Search for the cell housing the specified text and yield its [X, Y] center coordinate. 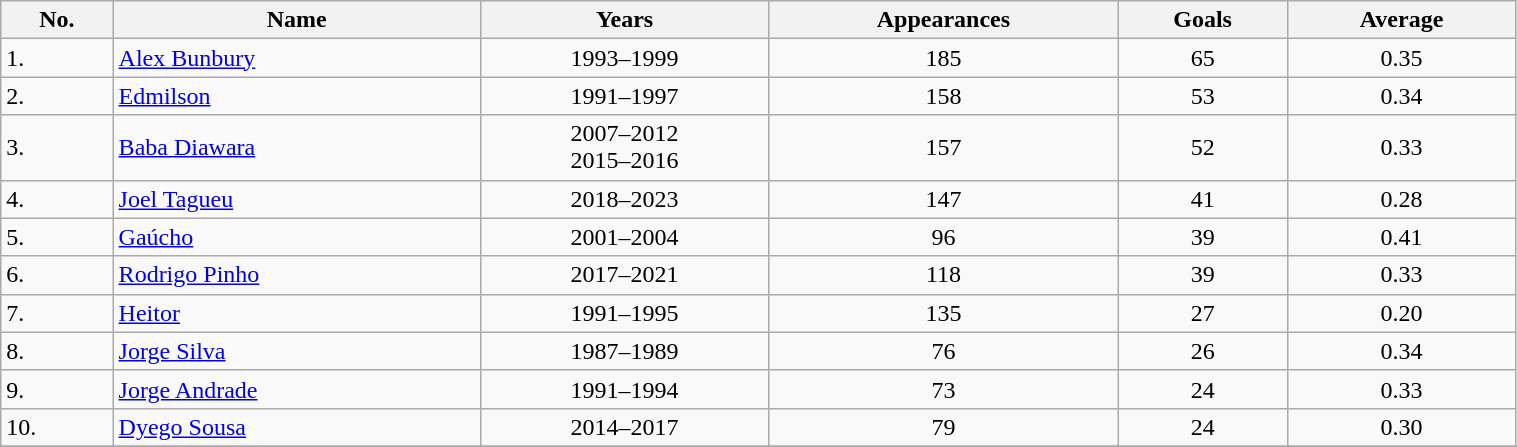
6. [57, 275]
Years [624, 20]
1991–1995 [624, 313]
Gaúcho [296, 237]
9. [57, 389]
Goals [1202, 20]
65 [1202, 58]
0.41 [1402, 237]
Rodrigo Pinho [296, 275]
Dyego Sousa [296, 427]
Alex Bunbury [296, 58]
Baba Diawara [296, 148]
Jorge Silva [296, 351]
118 [944, 275]
26 [1202, 351]
2007–20122015–2016 [624, 148]
53 [1202, 96]
157 [944, 148]
2. [57, 96]
2017–2021 [624, 275]
2001–2004 [624, 237]
158 [944, 96]
1987–1989 [624, 351]
0.20 [1402, 313]
Edmilson [296, 96]
8. [57, 351]
Heitor [296, 313]
0.30 [1402, 427]
52 [1202, 148]
Jorge Andrade [296, 389]
No. [57, 20]
27 [1202, 313]
135 [944, 313]
76 [944, 351]
185 [944, 58]
147 [944, 199]
Joel Tagueu [296, 199]
2014–2017 [624, 427]
96 [944, 237]
Name [296, 20]
4. [57, 199]
2018–2023 [624, 199]
10. [57, 427]
79 [944, 427]
Appearances [944, 20]
7. [57, 313]
0.35 [1402, 58]
1993–1999 [624, 58]
3. [57, 148]
1. [57, 58]
0.28 [1402, 199]
73 [944, 389]
1991–1997 [624, 96]
41 [1202, 199]
1991–1994 [624, 389]
5. [57, 237]
Average [1402, 20]
